From the cell containing the given text, extract its center point as [X, Y] coordinate. 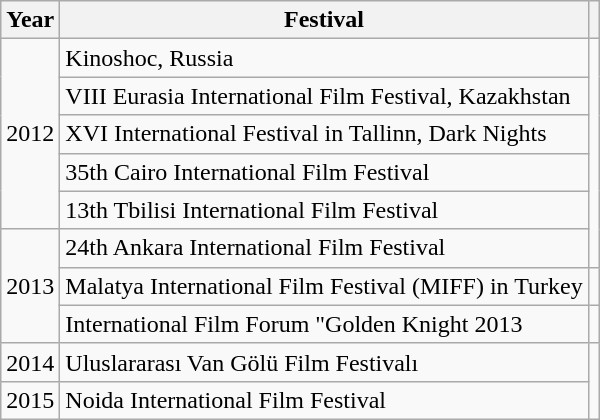
XVI International Festival in Tallinn, Dark Nights [324, 134]
Uluslararası Van Gölü Film Festivalı [324, 362]
VIII Eurasia International Film Festival, Kazakhstan [324, 96]
Malatya International Film Festival (MIFF) in Turkey [324, 286]
Year [30, 20]
24th Ankara International Film Festival [324, 248]
2014 [30, 362]
International Film Forum "Golden Knight 2013 [324, 324]
Festival [324, 20]
2013 [30, 286]
35th Cairo International Film Festival [324, 172]
13th Tbilisi International Film Festival [324, 210]
Noida International Film Festival [324, 400]
Kinoshoc, Russia [324, 58]
2012 [30, 134]
2015 [30, 400]
